Extract the [X, Y] coordinate from the center of the cell holding the provided text.  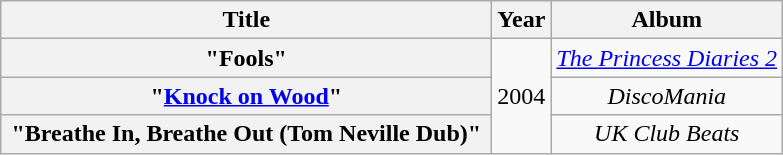
Year [522, 20]
2004 [522, 96]
DiscoMania [667, 96]
"Fools" [246, 58]
"Knock on Wood" [246, 96]
Album [667, 20]
Title [246, 20]
"Breathe In, Breathe Out (Tom Neville Dub)" [246, 134]
UK Club Beats [667, 134]
The Princess Diaries 2 [667, 58]
